Identify which cell holds the provided text, then report its [x, y] central coordinate. 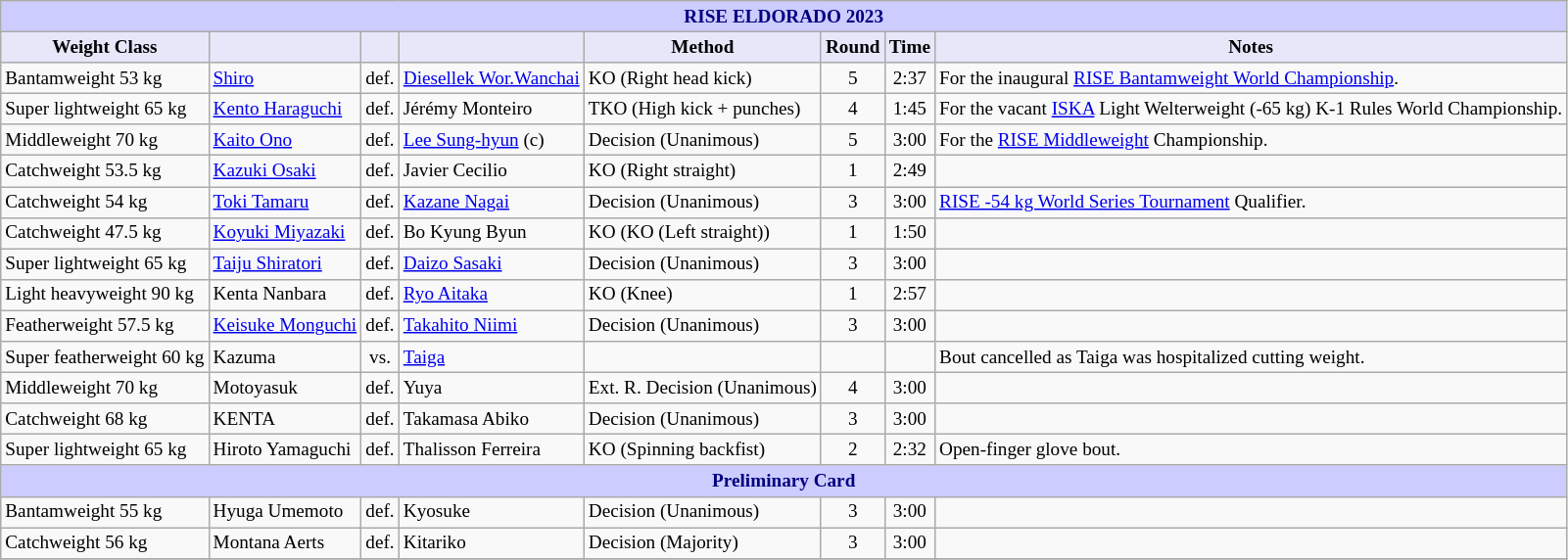
Bo Kyung Byun [492, 233]
Kazane Nagai [492, 202]
Super featherweight 60 kg [105, 357]
2:32 [909, 450]
Kento Haraguchi [285, 109]
Time [909, 47]
Ext. R. Decision (Unanimous) [702, 388]
Diesellek Wor.Wanchai [492, 78]
Lee Sung-hyun (c) [492, 140]
Catchweight 53.5 kg [105, 171]
KENTA [285, 419]
Shiro [285, 78]
KO (Right head kick) [702, 78]
KO (Right straight) [702, 171]
Jérémy Monteiro [492, 109]
Takamasa Abiko [492, 419]
Ryo Aitaka [492, 295]
For the vacant ISKA Light Welterweight (-65 kg) K-1 Rules World Championship. [1252, 109]
KO (Spinning backfist) [702, 450]
Montana Aerts [285, 542]
Taiju Shiratori [285, 264]
Bantamweight 53 kg [105, 78]
Kitariko [492, 542]
RISE -54 kg World Series Tournament Qualifier. [1252, 202]
Toki Tamaru [285, 202]
Decision (Majority) [702, 542]
2:37 [909, 78]
Keisuke Monguchi [285, 326]
TKO (High kick + punches) [702, 109]
Method [702, 47]
Catchweight 47.5 kg [105, 233]
Daizo Sasaki [492, 264]
2:57 [909, 295]
Kenta Nanbara [285, 295]
Thalisson Ferreira [492, 450]
Hyuga Umemoto [285, 512]
vs. [380, 357]
Notes [1252, 47]
Motoyasuk [285, 388]
Kyosuke [492, 512]
Kazuki Osaki [285, 171]
Hiroto Yamaguchi [285, 450]
Open-finger glove bout. [1252, 450]
RISE ELDORADO 2023 [784, 17]
2:49 [909, 171]
Catchweight 68 kg [105, 419]
Catchweight 56 kg [105, 542]
Koyuki Miyazaki [285, 233]
KO (KO (Left straight)) [702, 233]
Catchweight 54 kg [105, 202]
Bantamweight 55 kg [105, 512]
Takahito Niimi [492, 326]
Light heavyweight 90 kg [105, 295]
Yuya [492, 388]
Taiga [492, 357]
Featherweight 57.5 kg [105, 326]
Round [852, 47]
Kaito Ono [285, 140]
2 [852, 450]
Javier Cecilio [492, 171]
For the inaugural RISE Bantamweight World Championship. [1252, 78]
Preliminary Card [784, 481]
1:45 [909, 109]
Kazuma [285, 357]
Bout cancelled as Taiga was hospitalized cutting weight. [1252, 357]
KO (Knee) [702, 295]
For the RISE Middleweight Championship. [1252, 140]
Weight Class [105, 47]
1:50 [909, 233]
